Return (x, y) of the center of cell containing provided text 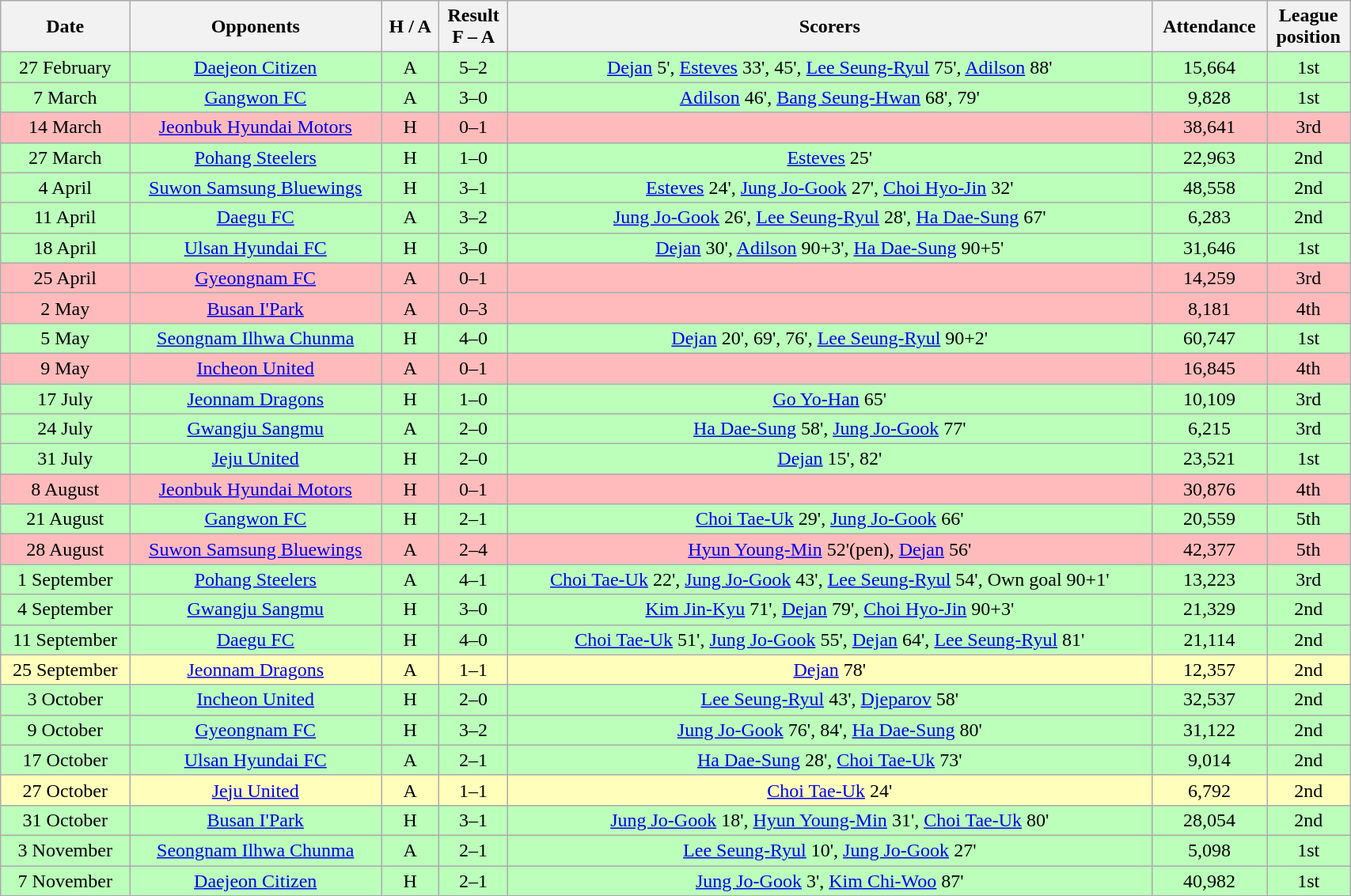
60,747 (1209, 338)
Jung Jo-Gook 76', 84', Ha Dae-Sung 80' (829, 730)
6,283 (1209, 218)
ResultF – A (473, 27)
Date (65, 27)
25 September (65, 670)
21 August (65, 519)
5 May (65, 338)
9,014 (1209, 760)
Attendance (1209, 27)
17 October (65, 760)
27 October (65, 790)
5,098 (1209, 850)
3 October (65, 700)
28 August (65, 549)
Jung Jo-Gook 26', Lee Seung-Ryul 28', Ha Dae-Sung 67' (829, 218)
14 March (65, 127)
18 April (65, 248)
23,521 (1209, 459)
17 July (65, 398)
40,982 (1209, 881)
Dejan 20', 69', 76', Lee Seung-Ryul 90+2' (829, 338)
31 October (65, 820)
Scorers (829, 27)
Lee Seung-Ryul 43', Djeparov 58' (829, 700)
7 March (65, 97)
0–3 (473, 308)
Jung Jo-Gook 18', Hyun Young-Min 31', Choi Tae-Uk 80' (829, 820)
13,223 (1209, 579)
8 August (65, 489)
9 May (65, 368)
21,329 (1209, 609)
Choi Tae-Uk 24' (829, 790)
38,641 (1209, 127)
9 October (65, 730)
Ha Dae-Sung 28', Choi Tae-Uk 73' (829, 760)
Choi Tae-Uk 22', Jung Jo-Gook 43', Lee Seung-Ryul 54', Own goal 90+1' (829, 579)
1 September (65, 579)
Opponents (256, 27)
Dejan 5', Esteves 33', 45', Lee Seung-Ryul 75', Adilson 88' (829, 67)
5–2 (473, 67)
4 September (65, 609)
16,845 (1209, 368)
30,876 (1209, 489)
31,122 (1209, 730)
27 February (65, 67)
6,792 (1209, 790)
2 May (65, 308)
48,558 (1209, 188)
20,559 (1209, 519)
Kim Jin-Kyu 71', Dejan 79', Choi Hyo-Jin 90+3' (829, 609)
Esteves 25' (829, 158)
24 July (65, 429)
Ha Dae-Sung 58', Jung Jo-Gook 77' (829, 429)
25 April (65, 278)
22,963 (1209, 158)
Lee Seung-Ryul 10', Jung Jo-Gook 27' (829, 850)
31 July (65, 459)
Adilson 46', Bang Seung-Hwan 68', 79' (829, 97)
10,109 (1209, 398)
28,054 (1209, 820)
11 September (65, 640)
Hyun Young-Min 52'(pen), Dejan 56' (829, 549)
Esteves 24', Jung Jo-Gook 27', Choi Hyo-Jin 32' (829, 188)
3 November (65, 850)
Go Yo-Han 65' (829, 398)
15,664 (1209, 67)
Choi Tae-Uk 51', Jung Jo-Gook 55', Dejan 64', Lee Seung-Ryul 81' (829, 640)
Dejan 15', 82' (829, 459)
12,357 (1209, 670)
7 November (65, 881)
Leagueposition (1309, 27)
Dejan 30', Adilson 90+3', Ha Dae-Sung 90+5' (829, 248)
27 March (65, 158)
14,259 (1209, 278)
8,181 (1209, 308)
4–1 (473, 579)
Jung Jo-Gook 3', Kim Chi-Woo 87' (829, 881)
6,215 (1209, 429)
9,828 (1209, 97)
Dejan 78' (829, 670)
H / A (410, 27)
4 April (65, 188)
21,114 (1209, 640)
Choi Tae-Uk 29', Jung Jo-Gook 66' (829, 519)
32,537 (1209, 700)
11 April (65, 218)
31,646 (1209, 248)
2–4 (473, 549)
42,377 (1209, 549)
